Output the (X, Y) coordinate of the center of the cell containing the given text.  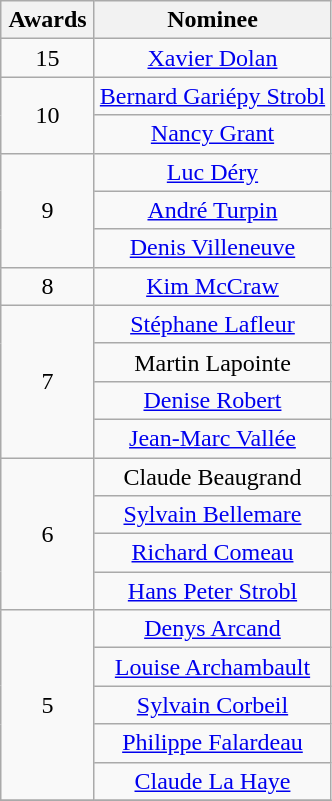
6 (48, 534)
André Turpin (212, 210)
Awards (48, 20)
8 (48, 286)
Nancy Grant (212, 134)
Philippe Falardeau (212, 743)
Richard Comeau (212, 553)
Martin Lapointe (212, 362)
Louise Archambault (212, 667)
Luc Déry (212, 172)
Denys Arcand (212, 629)
Sylvain Bellemare (212, 515)
Bernard Gariépy Strobl (212, 96)
Kim McCraw (212, 286)
Stéphane Lafleur (212, 324)
Denis Villeneuve (212, 248)
Jean-Marc Vallée (212, 438)
Hans Peter Strobl (212, 591)
15 (48, 58)
9 (48, 210)
7 (48, 381)
Nominee (212, 20)
5 (48, 705)
Xavier Dolan (212, 58)
10 (48, 115)
Denise Robert (212, 400)
Claude Beaugrand (212, 477)
Sylvain Corbeil (212, 705)
Claude La Haye (212, 781)
